Provide the [X, Y] coordinate of the cell's center where the given text is located.  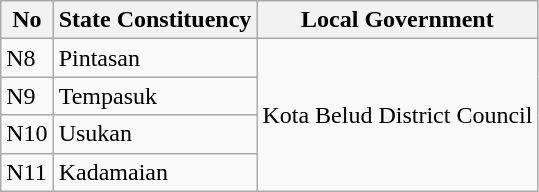
Kota Belud District Council [398, 115]
State Constituency [155, 20]
Usukan [155, 134]
N10 [27, 134]
N11 [27, 172]
N9 [27, 96]
No [27, 20]
Local Government [398, 20]
Kadamaian [155, 172]
Pintasan [155, 58]
Tempasuk [155, 96]
N8 [27, 58]
